Extract the [X, Y] coordinate from the center of the cell holding the provided text.  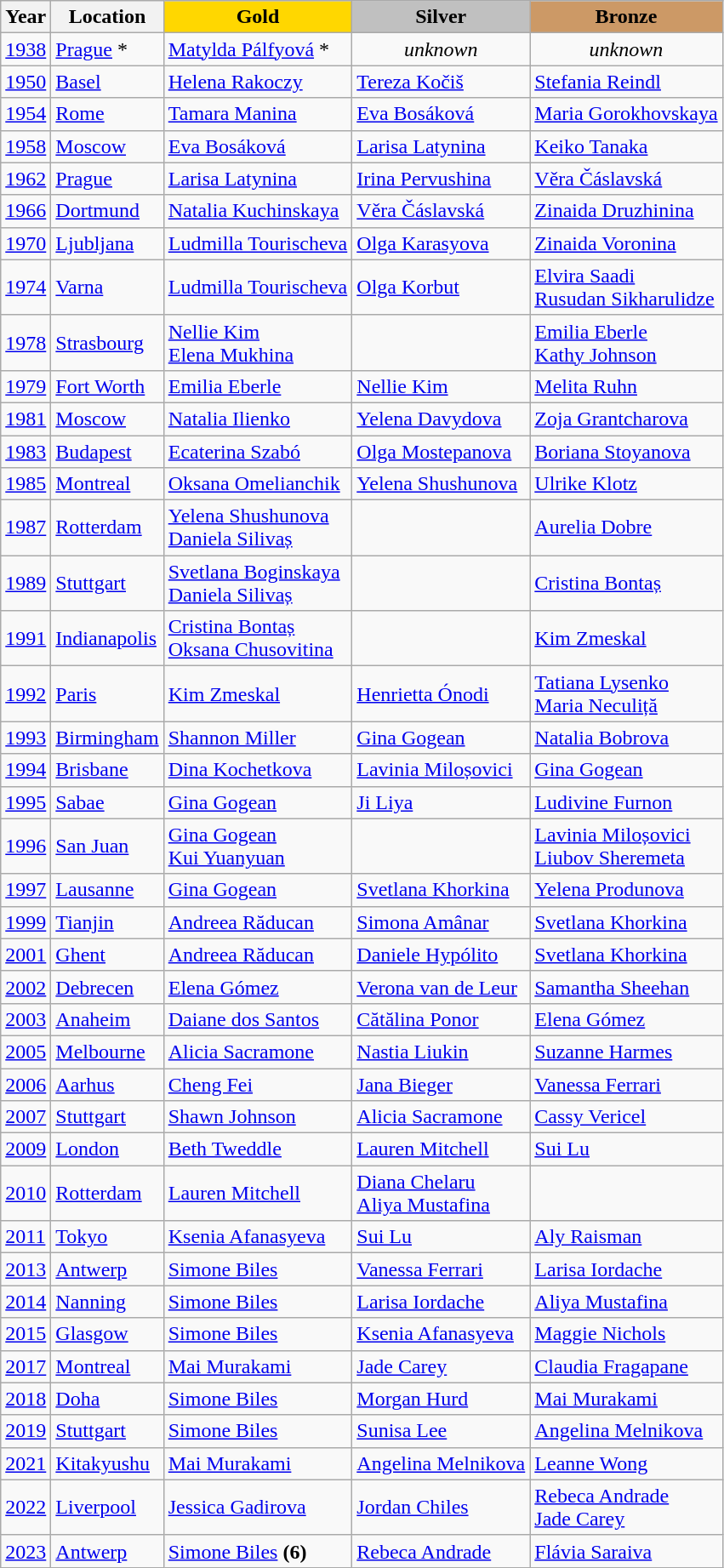
2022 [26, 1508]
Basel [107, 82]
Bronze [626, 17]
Maria Gorokhovskaya [626, 114]
Aurelia Dobre [626, 527]
Claudia Fragapane [626, 1366]
Simone Biles (6) [258, 1551]
2003 [26, 1019]
Dortmund [107, 211]
Ji Liya [441, 802]
Doha [107, 1399]
1996 [26, 846]
Cassy Vericel [626, 1117]
1983 [26, 452]
1938 [26, 49]
Silver [441, 17]
1970 [26, 243]
Henrietta Ónodi [441, 694]
Jessica Gadirova [258, 1508]
Zinaida Voronina [626, 243]
Lausanne [107, 890]
Gina Gogean Kui Yuanyuan [258, 846]
Yelena Shushunova [441, 484]
Melita Ruhn [626, 386]
Yelena Produnova [626, 890]
1962 [26, 179]
Beth Tweddle [258, 1149]
Rome [107, 114]
Melbourne [107, 1052]
1954 [26, 114]
Emilia Eberle [258, 386]
1991 [26, 638]
Varna [107, 288]
2002 [26, 987]
Verona van de Leur [441, 987]
Cristina Bontaș Oksana Chusovitina [258, 638]
Nellie Kim Elena Mukhina [258, 342]
Olga Karasyova [441, 243]
Strasbourg [107, 342]
Olga Mostepanova [441, 452]
Irina Pervushina [441, 179]
Nellie Kim [441, 386]
London [107, 1149]
Lavinia Miloșovici [441, 770]
Simona Amânar [441, 922]
2013 [26, 1269]
Budapest [107, 452]
Rebeca Andrade [441, 1551]
Tamara Manina [258, 114]
Daiane dos Santos [258, 1019]
Jade Carey [441, 1366]
Liverpool [107, 1508]
Elvira Saadi Rusudan Sikharulidze [626, 288]
Anaheim [107, 1019]
Svetlana Boginskaya Daniela Silivaș [258, 584]
1995 [26, 802]
Tatiana Lysenko Maria Neculiță [626, 694]
1987 [26, 527]
Cheng Fei [258, 1085]
1989 [26, 584]
2011 [26, 1237]
San Juan [107, 846]
Natalia Ilienko [258, 419]
Sunisa Lee [441, 1431]
Year [26, 17]
Lavinia Miloșovici Liubov Sheremeta [626, 846]
Shawn Johnson [258, 1117]
Ljubljana [107, 243]
Flávia Saraiva [626, 1551]
2010 [26, 1193]
Tokyo [107, 1237]
Fort Worth [107, 386]
Gold [258, 17]
2015 [26, 1334]
1979 [26, 386]
Emilia Eberle Kathy Johnson [626, 342]
Prague * [107, 49]
Daniele Hypólito [441, 955]
1997 [26, 890]
2023 [26, 1551]
2009 [26, 1149]
Jana Bieger [441, 1085]
Leanne Wong [626, 1463]
Ecaterina Szabó [258, 452]
Kitakyushu [107, 1463]
Matylda Pálfyová * [258, 49]
1978 [26, 342]
Stefania Reindl [626, 82]
Ludivine Furnon [626, 802]
2005 [26, 1052]
1985 [26, 484]
1981 [26, 419]
Diana Chelaru Aliya Mustafina [441, 1193]
1992 [26, 694]
2019 [26, 1431]
Jordan Chiles [441, 1508]
Natalia Bobrova [626, 738]
2007 [26, 1117]
Morgan Hurd [441, 1399]
2021 [26, 1463]
2017 [26, 1366]
Aly Raisman [626, 1237]
Oksana Omelianchik [258, 484]
Yelena Shushunova Daniela Silivaș [258, 527]
1950 [26, 82]
Tianjin [107, 922]
Sabae [107, 802]
1958 [26, 146]
Indianapolis [107, 638]
Maggie Nichols [626, 1334]
Location [107, 17]
1999 [26, 922]
Aliya Mustafina [626, 1302]
Tereza Kočiš [441, 82]
Debrecen [107, 987]
1966 [26, 211]
Zoja Grantcharova [626, 419]
Samantha Sheehan [626, 987]
2018 [26, 1399]
Dina Kochetkova [258, 770]
Zinaida Druzhinina [626, 211]
Nanning [107, 1302]
Yelena Davydova [441, 419]
Ulrike Klotz [626, 484]
1994 [26, 770]
Suzanne Harmes [626, 1052]
Olga Korbut [441, 288]
Aarhus [107, 1085]
Birmingham [107, 738]
Cristina Bontaș [626, 584]
Prague [107, 179]
1993 [26, 738]
Helena Rakoczy [258, 82]
2001 [26, 955]
Ghent [107, 955]
Glasgow [107, 1334]
Keiko Tanaka [626, 146]
Cătălina Ponor [441, 1019]
Natalia Kuchinskaya [258, 211]
Nastia Liukin [441, 1052]
2006 [26, 1085]
Brisbane [107, 770]
Shannon Miller [258, 738]
Paris [107, 694]
Rebeca Andrade Jade Carey [626, 1508]
Boriana Stoyanova [626, 452]
1974 [26, 288]
2014 [26, 1302]
